Output the (X, Y) coordinate of the center of the cell containing the given text.  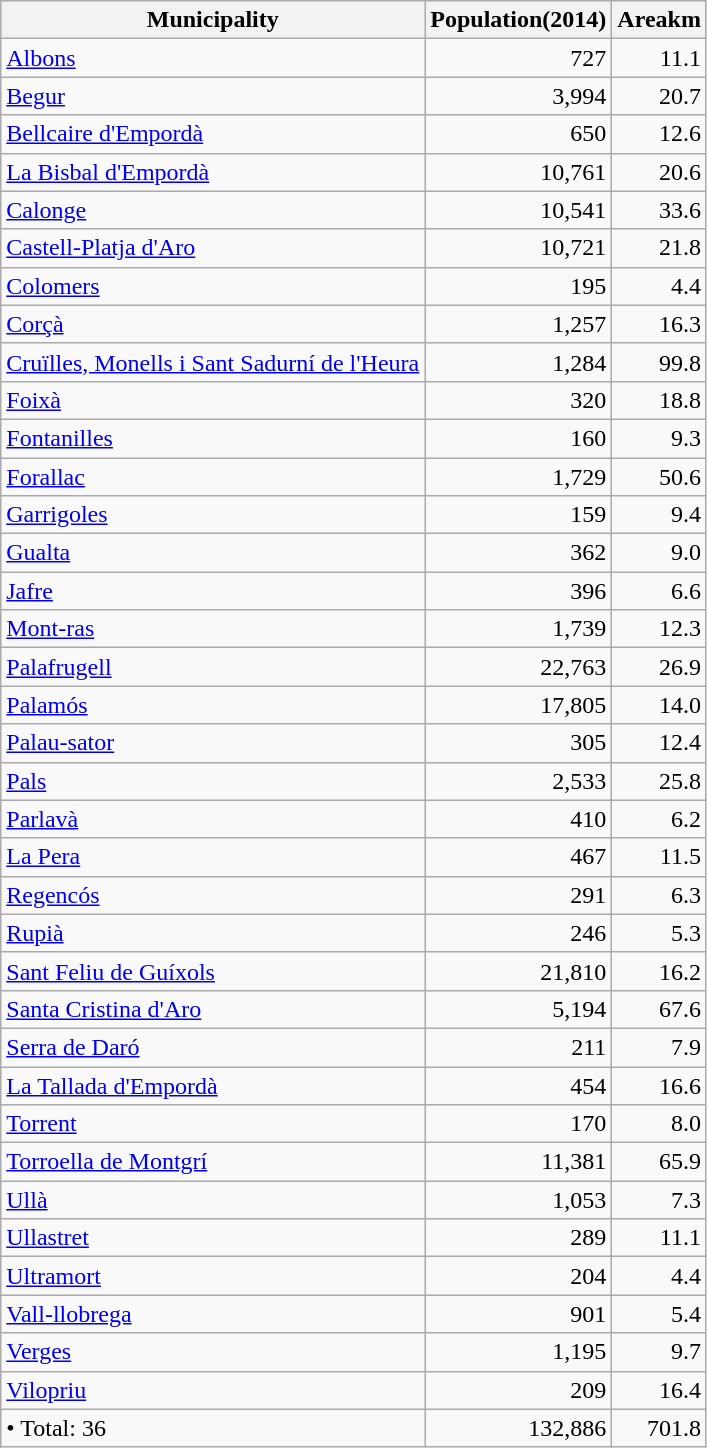
305 (518, 743)
Cruïlles, Monells i Sant Sadurní de l'Heura (213, 362)
Vall-llobrega (213, 1314)
901 (518, 1314)
Forallac (213, 477)
Palau-sator (213, 743)
18.8 (660, 400)
7.9 (660, 1047)
Begur (213, 96)
99.8 (660, 362)
Palafrugell (213, 667)
132,886 (518, 1428)
Fontanilles (213, 438)
Torrent (213, 1124)
211 (518, 1047)
Ultramort (213, 1276)
Foixà (213, 400)
195 (518, 286)
11.5 (660, 857)
65.9 (660, 1162)
170 (518, 1124)
701.8 (660, 1428)
Santa Cristina d'Aro (213, 1009)
21,810 (518, 971)
Municipality (213, 20)
La Tallada d'Empordà (213, 1085)
6.3 (660, 895)
11,381 (518, 1162)
467 (518, 857)
16.6 (660, 1085)
9.7 (660, 1352)
Garrigoles (213, 515)
10,761 (518, 172)
Mont-ras (213, 629)
10,541 (518, 210)
14.0 (660, 705)
Verges (213, 1352)
289 (518, 1238)
1,729 (518, 477)
3,994 (518, 96)
7.3 (660, 1200)
La Bisbal d'Empordà (213, 172)
Calonge (213, 210)
Pals (213, 781)
16.4 (660, 1390)
204 (518, 1276)
Albons (213, 58)
Rupià (213, 933)
9.0 (660, 553)
Regencós (213, 895)
26.9 (660, 667)
5.3 (660, 933)
Areakm (660, 20)
20.7 (660, 96)
20.6 (660, 172)
6.6 (660, 591)
17,805 (518, 705)
• Total: 36 (213, 1428)
16.3 (660, 324)
Colomers (213, 286)
25.8 (660, 781)
22,763 (518, 667)
12.6 (660, 134)
1,257 (518, 324)
67.6 (660, 1009)
Palamós (213, 705)
246 (518, 933)
10,721 (518, 248)
Bellcaire d'Empordà (213, 134)
21.8 (660, 248)
1,195 (518, 1352)
6.2 (660, 819)
650 (518, 134)
9.4 (660, 515)
Parlavà (213, 819)
5,194 (518, 1009)
Vilopriu (213, 1390)
396 (518, 591)
159 (518, 515)
362 (518, 553)
12.3 (660, 629)
50.6 (660, 477)
5.4 (660, 1314)
320 (518, 400)
727 (518, 58)
Torroella de Montgrí (213, 1162)
Ullastret (213, 1238)
2,533 (518, 781)
33.6 (660, 210)
291 (518, 895)
Ullà (213, 1200)
1,053 (518, 1200)
8.0 (660, 1124)
Gualta (213, 553)
209 (518, 1390)
Castell-Platja d'Aro (213, 248)
1,284 (518, 362)
9.3 (660, 438)
Serra de Daró (213, 1047)
Population(2014) (518, 20)
410 (518, 819)
454 (518, 1085)
160 (518, 438)
16.2 (660, 971)
Jafre (213, 591)
Corçà (213, 324)
Sant Feliu de Guíxols (213, 971)
La Pera (213, 857)
12.4 (660, 743)
1,739 (518, 629)
